From the cell containing the given text, extract its center point as (X, Y) coordinate. 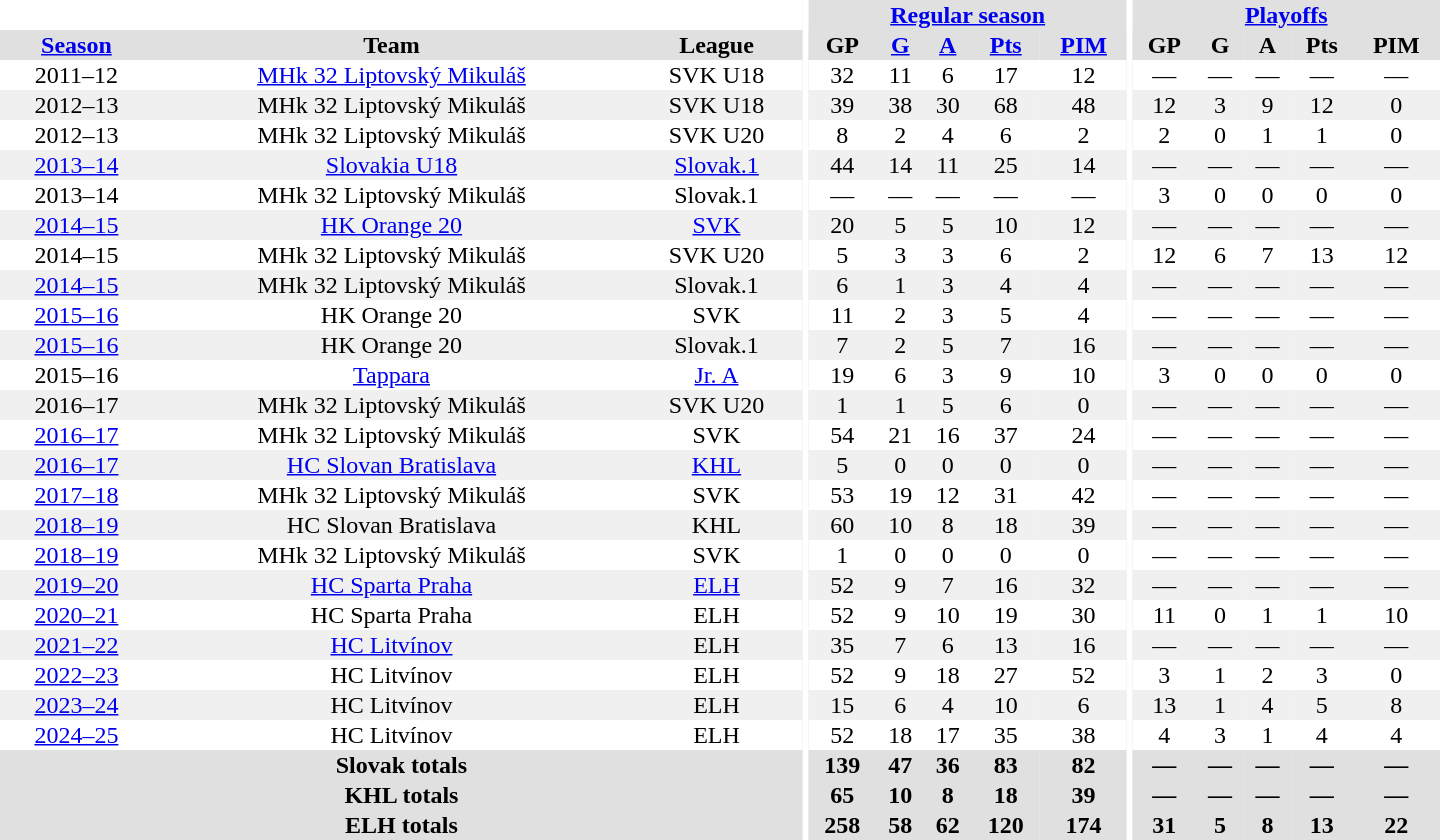
Tappara (392, 375)
83 (1006, 765)
48 (1084, 105)
2022–23 (76, 675)
Jr. A (716, 375)
2024–25 (76, 735)
2019–20 (76, 585)
37 (1006, 435)
22 (1396, 825)
65 (842, 795)
Slovakia U18 (392, 165)
Playoffs (1286, 15)
68 (1006, 105)
Season (76, 45)
Regular season (968, 15)
258 (842, 825)
2021–22 (76, 645)
24 (1084, 435)
53 (842, 495)
120 (1006, 825)
82 (1084, 765)
ELH totals (402, 825)
League (716, 45)
25 (1006, 165)
60 (842, 525)
2011–12 (76, 75)
20 (842, 225)
27 (1006, 675)
44 (842, 165)
62 (948, 825)
42 (1084, 495)
15 (842, 705)
36 (948, 765)
2017–18 (76, 495)
KHL totals (402, 795)
Slovak totals (402, 765)
21 (900, 435)
2023–24 (76, 705)
47 (900, 765)
2020–21 (76, 615)
58 (900, 825)
Team (392, 45)
139 (842, 765)
174 (1084, 825)
54 (842, 435)
